Scan for the cell matching the given text and deliver its [x, y] coordinate at center. 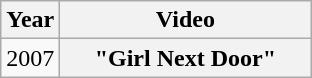
Video [186, 20]
2007 [30, 58]
"Girl Next Door" [186, 58]
Year [30, 20]
